Locate the cell with the specified text and output its [x, y] center coordinate. 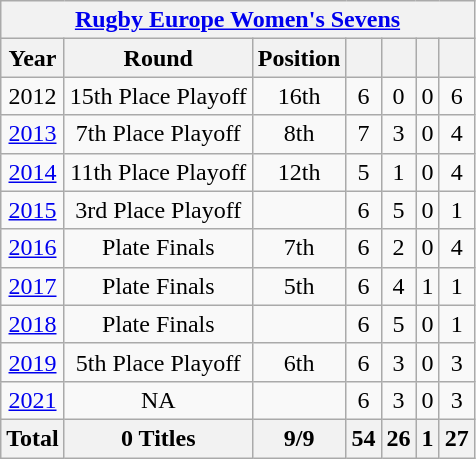
9/9 [299, 438]
Position [299, 58]
54 [364, 438]
2018 [33, 324]
2017 [33, 286]
Total [33, 438]
Round [158, 58]
5th [299, 286]
16th [299, 96]
Rugby Europe Women's Sevens [238, 20]
7th [299, 248]
2 [398, 248]
2012 [33, 96]
2014 [33, 172]
15th Place Playoff [158, 96]
8th [299, 134]
2021 [33, 400]
2015 [33, 210]
NA [158, 400]
5th Place Playoff [158, 362]
2016 [33, 248]
27 [456, 438]
2013 [33, 134]
3rd Place Playoff [158, 210]
11th Place Playoff [158, 172]
7th Place Playoff [158, 134]
6th [299, 362]
2019 [33, 362]
0 Titles [158, 438]
7 [364, 134]
26 [398, 438]
Year [33, 58]
12th [299, 172]
